Provide the [x, y] coordinate of the cell's center where the given text is located.  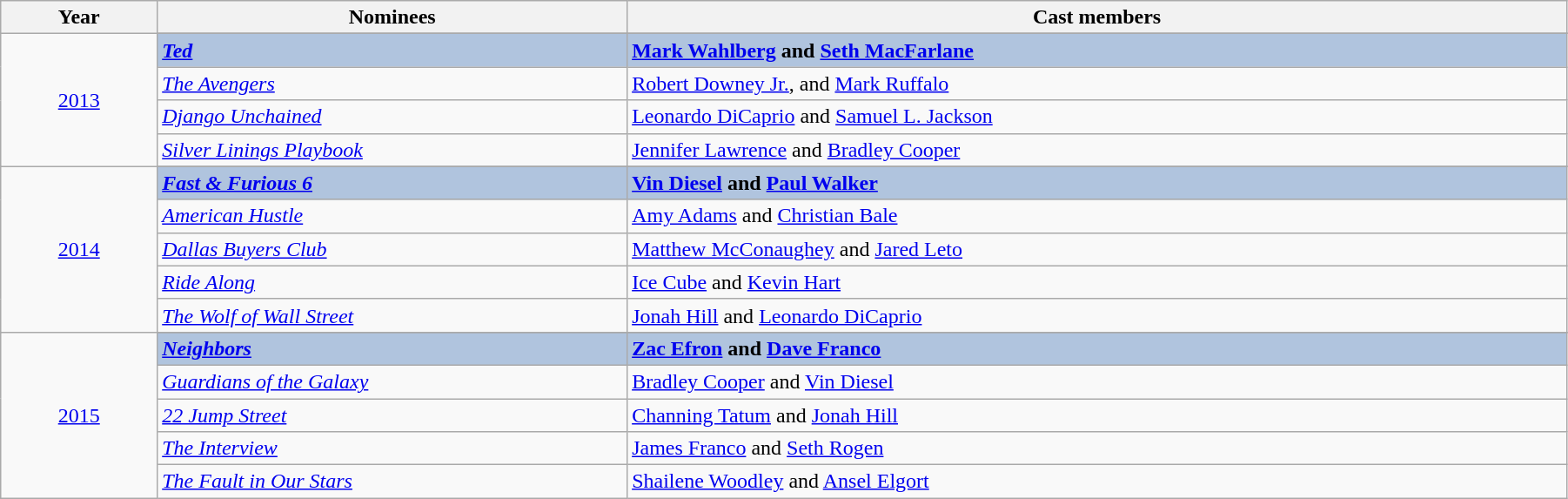
Ice Cube and Kevin Hart [1097, 282]
The Avengers [392, 84]
Bradley Cooper and Vin Diesel [1097, 381]
Neighbors [392, 348]
Robert Downey Jr., and Mark Ruffalo [1097, 84]
2013 [79, 100]
The Fault in Our Stars [392, 482]
2015 [79, 415]
22 Jump Street [392, 415]
James Franco and Seth Rogen [1097, 448]
Matthew McConaughey and Jared Leto [1097, 249]
Guardians of the Galaxy [392, 381]
Nominees [392, 17]
Fast & Furious 6 [392, 183]
Zac Efron and Dave Franco [1097, 348]
Mark Wahlberg and Seth MacFarlane [1097, 51]
Channing Tatum and Jonah Hill [1097, 415]
Jennifer Lawrence and Bradley Cooper [1097, 150]
Dallas Buyers Club [392, 249]
Ride Along [392, 282]
Django Unchained [392, 117]
Ted [392, 51]
American Hustle [392, 216]
Amy Adams and Christian Bale [1097, 216]
Jonah Hill and Leonardo DiCaprio [1097, 315]
Vin Diesel and Paul Walker [1097, 183]
Silver Linings Playbook [392, 150]
Year [79, 17]
Cast members [1097, 17]
Leonardo DiCaprio and Samuel L. Jackson [1097, 117]
The Interview [392, 448]
2014 [79, 249]
Shailene Woodley and Ansel Elgort [1097, 482]
The Wolf of Wall Street [392, 315]
